Provide the (X, Y) coordinate of the cell's center where the given text is located.  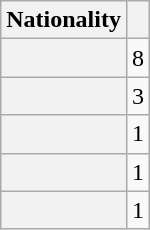
8 (138, 58)
Nationality (64, 20)
3 (138, 96)
